Return (X, Y) of the center of cell containing provided text 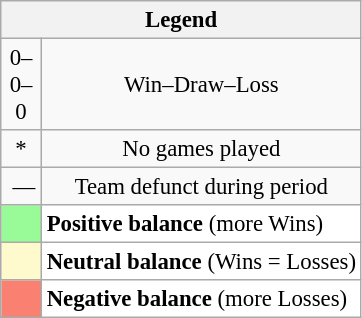
No games played (201, 149)
Legend (182, 20)
Negative balance (more Losses) (201, 299)
Win–Draw–Loss (201, 85)
— (22, 187)
Team defunct during period (201, 187)
0–0–0 (22, 85)
Positive balance (more Wins) (201, 224)
Neutral balance (Wins = Losses) (201, 262)
* (22, 149)
